Search for the cell housing the specified text and yield its (X, Y) center coordinate. 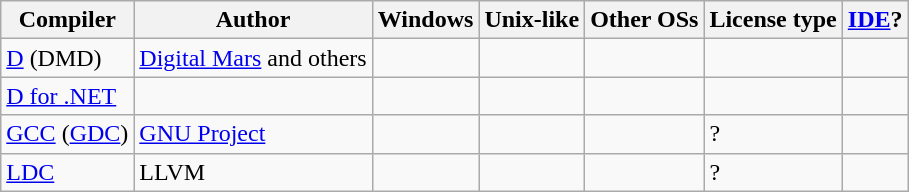
LLVM (253, 172)
Digital Mars and others (253, 58)
D (DMD) (68, 58)
GNU Project (253, 134)
D for .NET (68, 96)
License type (773, 20)
Compiler (68, 20)
Author (253, 20)
IDE? (875, 20)
Unix-like (532, 20)
LDC (68, 172)
Other OSs (644, 20)
Windows (426, 20)
GCC (GDC) (68, 134)
